Find where the given text appears and provide that cell's center as (x, y) coordinate. 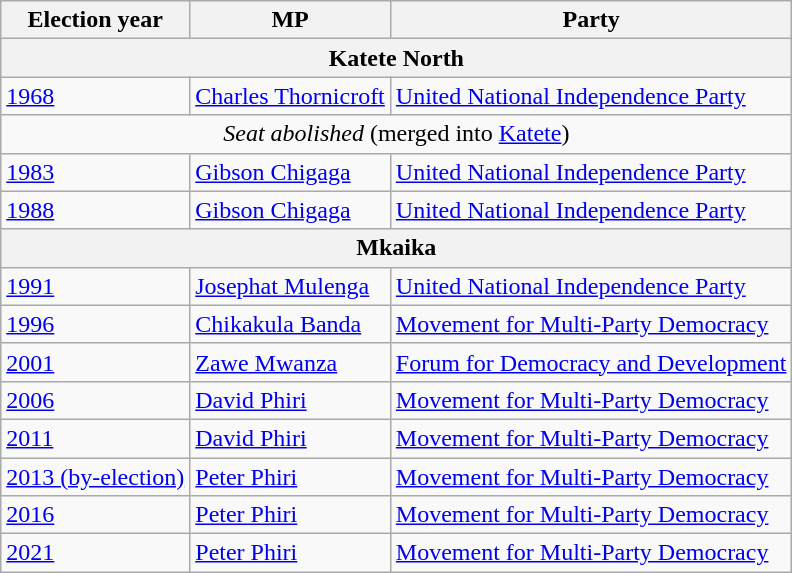
1991 (96, 286)
Chikakula Banda (290, 324)
2006 (96, 400)
Katete North (396, 58)
Zawe Mwanza (290, 362)
Josephat Mulenga (290, 286)
Forum for Democracy and Development (591, 362)
2001 (96, 362)
2016 (96, 515)
1988 (96, 210)
MP (290, 20)
Seat abolished (merged into Katete) (396, 134)
2013 (by-election) (96, 477)
1996 (96, 324)
1983 (96, 172)
Charles Thornicroft (290, 96)
Election year (96, 20)
1968 (96, 96)
Party (591, 20)
2021 (96, 553)
2011 (96, 438)
Mkaika (396, 248)
